Identify which cell holds the provided text, then report its [x, y] central coordinate. 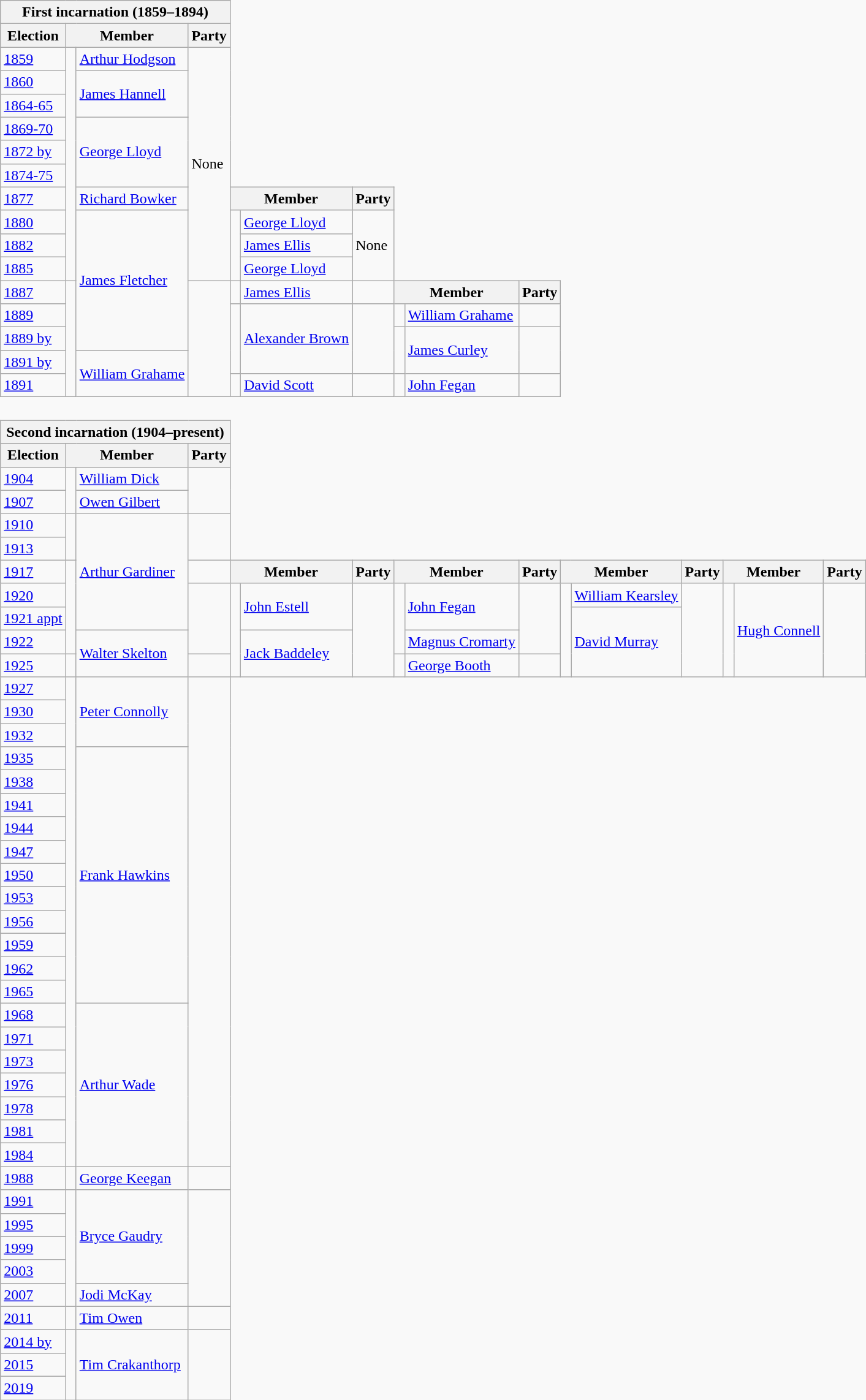
John Estell [296, 607]
1917 [33, 572]
1930 [33, 712]
2019 [33, 1388]
2014 by [33, 1341]
2007 [33, 1295]
1981 [33, 1132]
1984 [33, 1155]
George Booth [461, 665]
Bryce Gaudry [132, 1236]
1920 [33, 595]
Tim Crakanthorp [132, 1364]
1922 [33, 641]
1991 [33, 1201]
1860 [33, 82]
1950 [33, 875]
1932 [33, 735]
Peter Connolly [132, 712]
2015 [33, 1364]
1877 [33, 199]
1962 [33, 968]
1941 [33, 805]
1864-65 [33, 105]
1889 [33, 316]
1872 by [33, 152]
James Curley [461, 350]
Second incarnation (1904–present) [115, 432]
1944 [33, 828]
1976 [33, 1085]
James Hannell [132, 94]
First incarnation (1859–1894) [115, 12]
Hugh Connell [778, 630]
Owen Gilbert [132, 502]
2003 [33, 1271]
1995 [33, 1225]
James Fletcher [132, 280]
David Murray [626, 641]
1907 [33, 502]
1965 [33, 991]
1910 [33, 525]
1869-70 [33, 129]
Jack Baddeley [296, 653]
1887 [33, 292]
David Scott [296, 385]
1874-75 [33, 175]
2011 [33, 1318]
1885 [33, 268]
George Keegan [132, 1178]
Arthur Wade [132, 1084]
Walter Skelton [132, 653]
1999 [33, 1248]
Alexander Brown [296, 339]
1935 [33, 759]
1973 [33, 1062]
1913 [33, 548]
1891 [33, 385]
1925 [33, 665]
1988 [33, 1178]
1904 [33, 479]
Tim Owen [132, 1318]
1971 [33, 1039]
1927 [33, 689]
Frank Hawkins [132, 875]
Jodi McKay [132, 1295]
1882 [33, 245]
1956 [33, 921]
1938 [33, 782]
Arthur Gardiner [132, 572]
William Kearsley [626, 595]
1859 [33, 59]
1978 [33, 1108]
1968 [33, 1015]
1959 [33, 945]
1880 [33, 222]
1953 [33, 898]
1889 by [33, 339]
Richard Bowker [132, 199]
Arthur Hodgson [132, 59]
Magnus Cromarty [461, 641]
William Dick [132, 479]
1921 appt [33, 618]
1947 [33, 852]
1891 by [33, 362]
